Extract the [x, y] coordinate from the center of the cell holding the provided text.  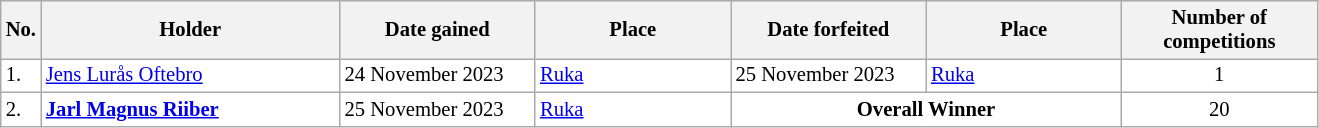
Date forfeited [828, 29]
24 November 2023 [438, 75]
Jens Lurås Oftebro [190, 75]
Overall Winner [926, 109]
1. [21, 75]
1 [1220, 75]
Number of competitions [1220, 29]
Date gained [438, 29]
2. [21, 109]
20 [1220, 109]
Holder [190, 29]
Jarl Magnus Riiber [190, 109]
No. [21, 29]
